For the text-containing cell, return its midpoint in [X, Y] coordinate format. 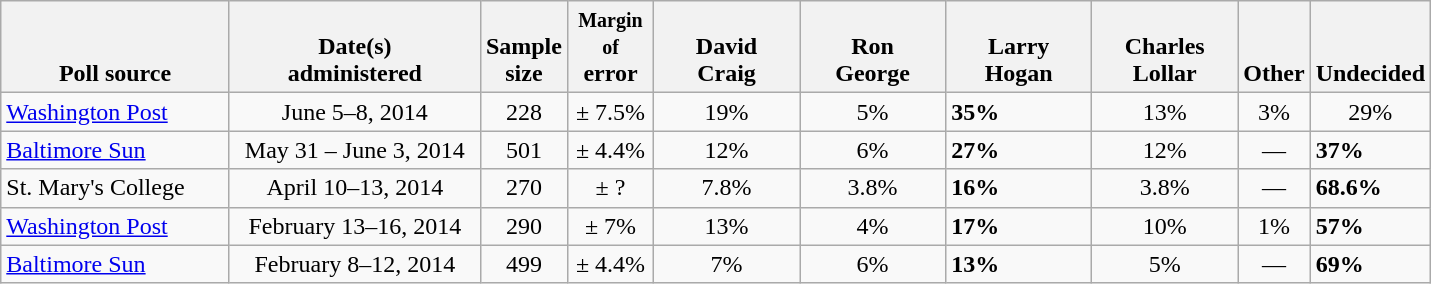
May 31 – June 3, 2014 [354, 150]
± 7% [610, 226]
RonGeorge [873, 47]
290 [524, 226]
7.8% [727, 188]
501 [524, 150]
19% [727, 112]
± 7.5% [610, 112]
April 10–13, 2014 [354, 188]
16% [1019, 188]
Date(s)administered [354, 47]
57% [1370, 226]
Margin oferror [610, 47]
35% [1019, 112]
499 [524, 264]
LarryHogan [1019, 47]
CharlesLollar [1165, 47]
10% [1165, 226]
February 8–12, 2014 [354, 264]
29% [1370, 112]
February 13–16, 2014 [354, 226]
37% [1370, 150]
228 [524, 112]
DavidCraig [727, 47]
Poll source [116, 47]
27% [1019, 150]
St. Mary's College [116, 188]
4% [873, 226]
270 [524, 188]
Samplesize [524, 47]
± ? [610, 188]
68.6% [1370, 188]
69% [1370, 264]
17% [1019, 226]
Undecided [1370, 47]
1% [1274, 226]
Other [1274, 47]
7% [727, 264]
3% [1274, 112]
June 5–8, 2014 [354, 112]
